Output the (X, Y) coordinate of the center of the cell containing the given text.  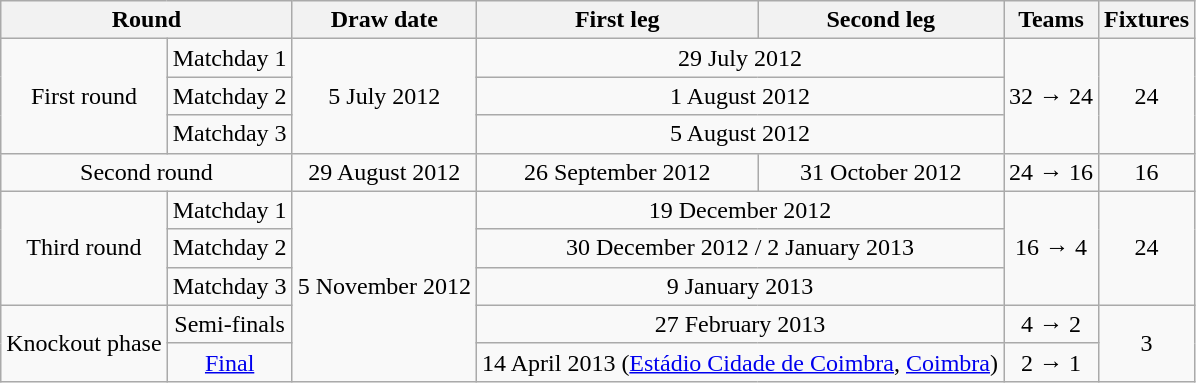
4 → 2 (1052, 324)
First round (84, 96)
30 December 2012 / 2 January 2013 (740, 248)
Final (230, 362)
26 September 2012 (618, 172)
32 → 24 (1052, 96)
Teams (1052, 20)
Knockout phase (84, 343)
Third round (84, 248)
29 July 2012 (740, 58)
5 November 2012 (384, 286)
5 July 2012 (384, 96)
2 → 1 (1052, 362)
Round (146, 20)
16 (1147, 172)
16 → 4 (1052, 248)
27 February 2013 (740, 324)
31 October 2012 (880, 172)
Second round (146, 172)
14 April 2013 (Estádio Cidade de Coimbra, Coimbra) (740, 362)
First leg (618, 20)
Draw date (384, 20)
Second leg (880, 20)
Semi-finals (230, 324)
3 (1147, 343)
24 → 16 (1052, 172)
9 January 2013 (740, 286)
29 August 2012 (384, 172)
1 August 2012 (740, 96)
19 December 2012 (740, 210)
5 August 2012 (740, 134)
Fixtures (1147, 20)
